Detect which cell encompasses the target text, then output its [X, Y] center coordinate. 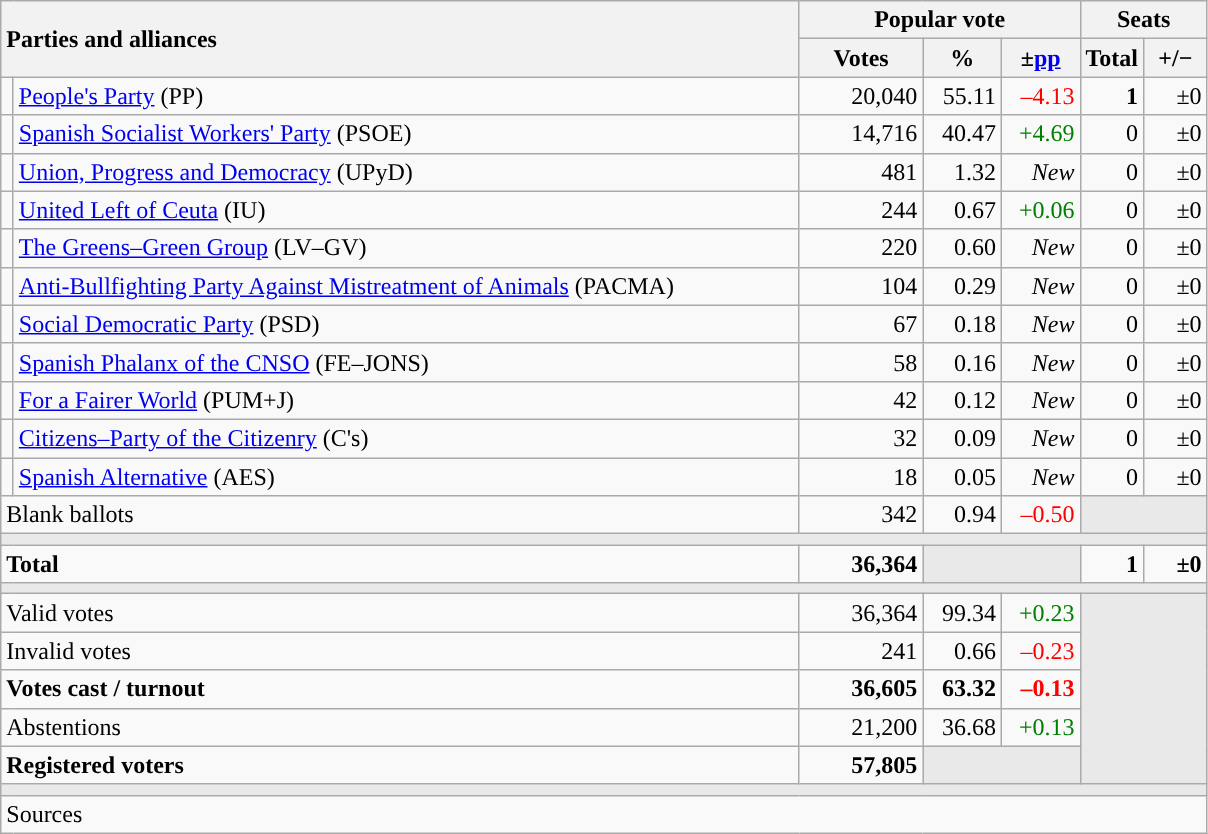
342 [861, 515]
Seats [1144, 20]
0.60 [962, 248]
+/− [1176, 58]
Valid votes [400, 613]
–0.50 [1040, 515]
241 [861, 651]
220 [861, 248]
0.29 [962, 286]
21,200 [861, 727]
0.66 [962, 651]
0.09 [962, 438]
United Left of Ceuta (IU) [406, 210]
Blank ballots [400, 515]
0.12 [962, 400]
Spanish Phalanx of the CNSO (FE–JONS) [406, 362]
104 [861, 286]
18 [861, 477]
Union, Progress and Democracy (UPyD) [406, 172]
The Greens–Green Group (LV–GV) [406, 248]
Spanish Socialist Workers' Party (PSOE) [406, 134]
63.32 [962, 689]
Votes [861, 58]
32 [861, 438]
Spanish Alternative (AES) [406, 477]
–0.13 [1040, 689]
+0.13 [1040, 727]
40.47 [962, 134]
Invalid votes [400, 651]
Social Democratic Party (PSD) [406, 324]
–4.13 [1040, 96]
Votes cast / turnout [400, 689]
Anti-Bullfighting Party Against Mistreatment of Animals (PACMA) [406, 286]
People's Party (PP) [406, 96]
Parties and alliances [400, 39]
% [962, 58]
481 [861, 172]
0.18 [962, 324]
36.68 [962, 727]
14,716 [861, 134]
Registered voters [400, 765]
0.05 [962, 477]
58 [861, 362]
244 [861, 210]
0.67 [962, 210]
–0.23 [1040, 651]
Popular vote [940, 20]
42 [861, 400]
55.11 [962, 96]
99.34 [962, 613]
36,605 [861, 689]
±pp [1040, 58]
0.94 [962, 515]
57,805 [861, 765]
+0.23 [1040, 613]
1.32 [962, 172]
67 [861, 324]
+0.06 [1040, 210]
Sources [604, 814]
20,040 [861, 96]
0.16 [962, 362]
Abstentions [400, 727]
+4.69 [1040, 134]
Citizens–Party of the Citizenry (C's) [406, 438]
For a Fairer World (PUM+J) [406, 400]
